Find where the given text appears and provide that cell's center as (X, Y) coordinate. 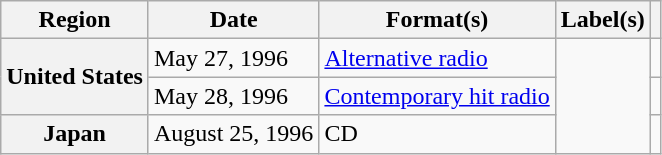
Format(s) (437, 20)
May 28, 1996 (233, 96)
Contemporary hit radio (437, 96)
Alternative radio (437, 58)
Date (233, 20)
May 27, 1996 (233, 58)
CD (437, 134)
United States (75, 77)
Japan (75, 134)
Region (75, 20)
Label(s) (602, 20)
August 25, 1996 (233, 134)
